Provide the [X, Y] coordinate of the cell's center where the given text is located.  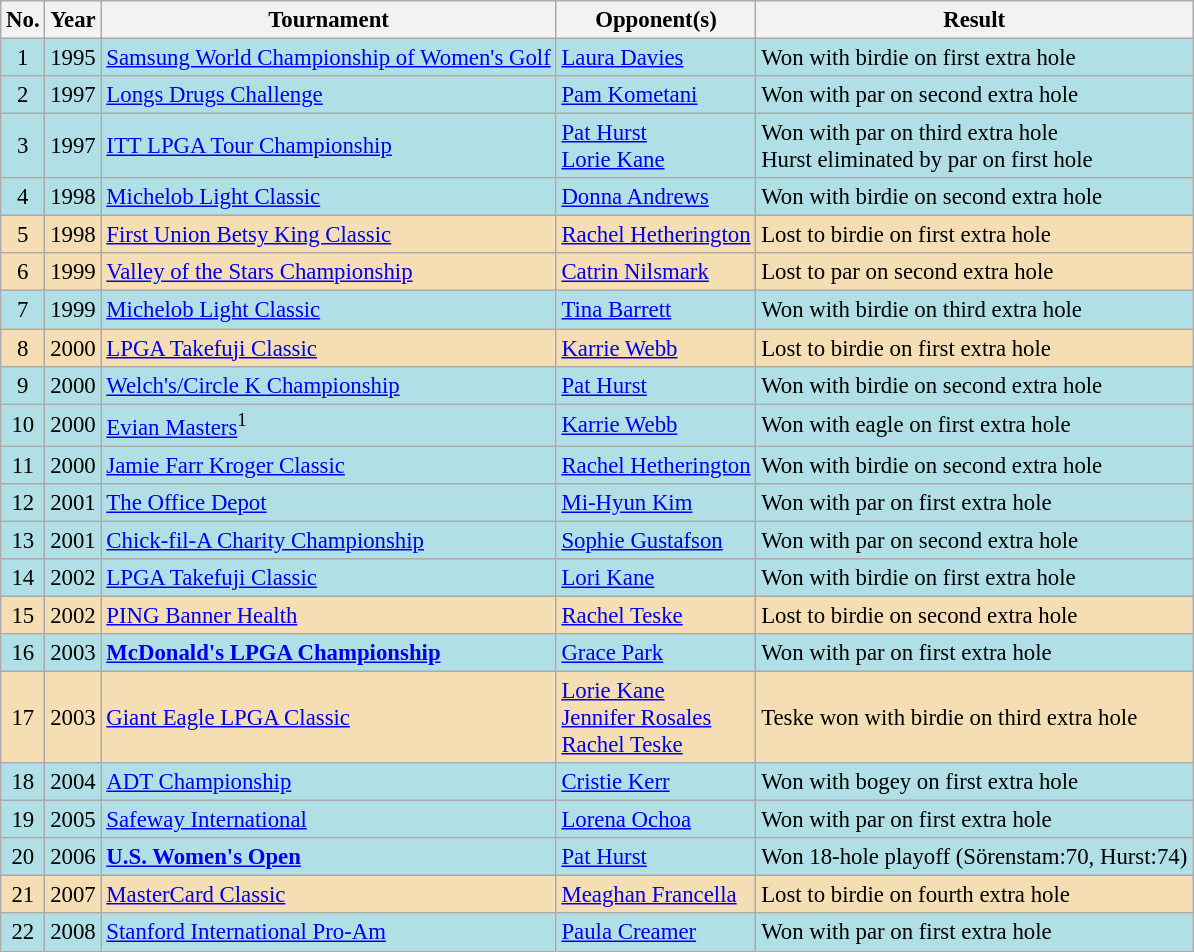
Lost to par on second extra hole [974, 273]
ADT Championship [328, 782]
2005 [73, 820]
Won with birdie on third extra hole [974, 310]
Laura Davies [656, 58]
Safeway International [328, 820]
Sophie Gustafson [656, 540]
12 [23, 503]
2007 [73, 895]
17 [23, 718]
Won 18-hole playoff (Sörenstam:70, Hurst:74) [974, 857]
18 [23, 782]
Longs Drugs Challenge [328, 95]
Pam Kometani [656, 95]
6 [23, 273]
11 [23, 465]
9 [23, 385]
14 [23, 578]
Year [73, 20]
Result [974, 20]
Lost to birdie on second extra hole [974, 615]
ITT LPGA Tour Championship [328, 146]
Lorena Ochoa [656, 820]
Chick-fil-A Charity Championship [328, 540]
Paula Creamer [656, 933]
13 [23, 540]
Pat Hurst Lorie Kane [656, 146]
Lori Kane [656, 578]
16 [23, 653]
7 [23, 310]
Meaghan Francella [656, 895]
Cristie Kerr [656, 782]
McDonald's LPGA Championship [328, 653]
22 [23, 933]
Giant Eagle LPGA Classic [328, 718]
Teske won with birdie on third extra hole [974, 718]
2008 [73, 933]
Lost to birdie on fourth extra hole [974, 895]
Grace Park [656, 653]
PING Banner Health [328, 615]
1 [23, 58]
21 [23, 895]
Donna Andrews [656, 197]
2004 [73, 782]
Welch's/Circle K Championship [328, 385]
4 [23, 197]
20 [23, 857]
Won with bogey on first extra hole [974, 782]
10 [23, 425]
19 [23, 820]
Jamie Farr Kroger Classic [328, 465]
Valley of the Stars Championship [328, 273]
Tina Barrett [656, 310]
15 [23, 615]
MasterCard Classic [328, 895]
Won with eagle on first extra hole [974, 425]
5 [23, 235]
Evian Masters1 [328, 425]
Catrin Nilsmark [656, 273]
Opponent(s) [656, 20]
The Office Depot [328, 503]
No. [23, 20]
1995 [73, 58]
2 [23, 95]
2006 [73, 857]
U.S. Women's Open [328, 857]
Stanford International Pro-Am [328, 933]
Samsung World Championship of Women's Golf [328, 58]
Lorie Kane Jennifer Rosales Rachel Teske [656, 718]
8 [23, 348]
3 [23, 146]
Rachel Teske [656, 615]
First Union Betsy King Classic [328, 235]
Won with par on third extra holeHurst eliminated by par on first hole [974, 146]
Mi-Hyun Kim [656, 503]
Tournament [328, 20]
